Extract the (x, y) coordinate from the center of the cell holding the provided text.  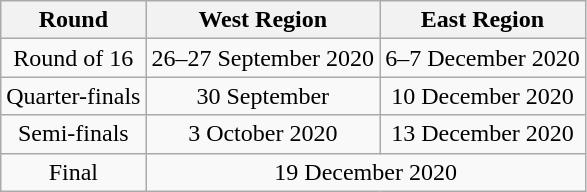
26–27 September 2020 (263, 58)
Final (74, 172)
19 December 2020 (366, 172)
Round (74, 20)
3 October 2020 (263, 134)
6–7 December 2020 (483, 58)
West Region (263, 20)
Round of 16 (74, 58)
Semi-finals (74, 134)
30 September (263, 96)
13 December 2020 (483, 134)
10 December 2020 (483, 96)
Quarter-finals (74, 96)
East Region (483, 20)
